Provide the (x, y) coordinate of the cell's center where the given text is located.  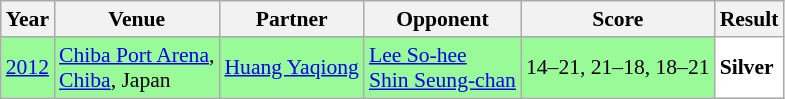
2012 (28, 68)
Result (750, 19)
Lee So-hee Shin Seung-chan (442, 68)
Venue (136, 19)
Partner (291, 19)
14–21, 21–18, 18–21 (618, 68)
Silver (750, 68)
Chiba Port Arena,Chiba, Japan (136, 68)
Huang Yaqiong (291, 68)
Opponent (442, 19)
Score (618, 19)
Year (28, 19)
